Scan for the cell matching the given text and deliver its [X, Y] coordinate at center. 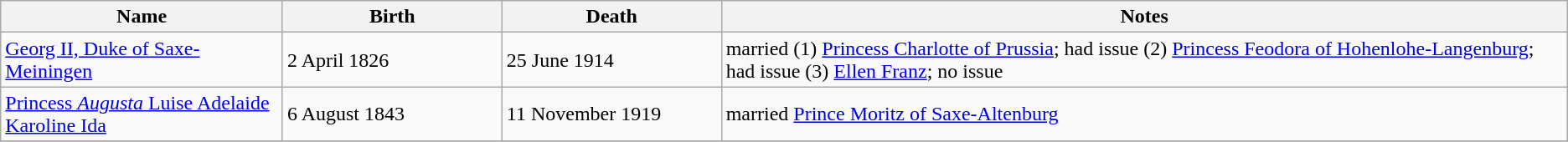
25 June 1914 [611, 60]
Death [611, 17]
Name [142, 17]
Notes [1144, 17]
6 August 1843 [392, 114]
Georg II, Duke of Saxe-Meiningen [142, 60]
Birth [392, 17]
married (1) Princess Charlotte of Prussia; had issue (2) Princess Feodora of Hohenlohe-Langenburg; had issue (3) Ellen Franz; no issue [1144, 60]
11 November 1919 [611, 114]
2 April 1826 [392, 60]
Princess Augusta Luise Adelaide Karoline Ida [142, 114]
married Prince Moritz of Saxe-Altenburg [1144, 114]
